Locate the cell with the specified text and output its [x, y] center coordinate. 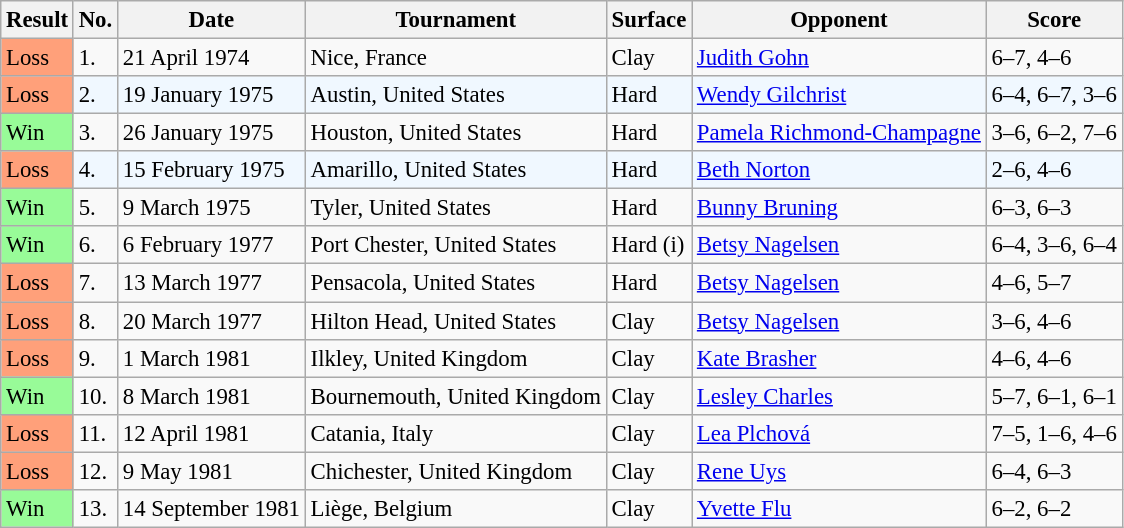
Houston, United States [456, 133]
6. [95, 245]
2–6, 4–6 [1054, 170]
8. [95, 321]
8 March 1981 [211, 396]
6–3, 6–3 [1054, 208]
6–7, 4–6 [1054, 58]
Yvette Flu [840, 509]
12 April 1981 [211, 433]
6 February 1977 [211, 245]
20 March 1977 [211, 321]
Ilkley, United Kingdom [456, 358]
Bunny Bruning [840, 208]
3. [95, 133]
6–4, 3–6, 6–4 [1054, 245]
12. [95, 471]
1 March 1981 [211, 358]
Rene Uys [840, 471]
7. [95, 283]
15 February 1975 [211, 170]
4–6, 5–7 [1054, 283]
9. [95, 358]
Lesley Charles [840, 396]
1. [95, 58]
6–2, 6–2 [1054, 509]
26 January 1975 [211, 133]
Pensacola, United States [456, 283]
11. [95, 433]
9 March 1975 [211, 208]
Liège, Belgium [456, 509]
14 September 1981 [211, 509]
Opponent [840, 20]
Amarillo, United States [456, 170]
5. [95, 208]
Pamela Richmond-Champagne [840, 133]
Hard (i) [648, 245]
3–6, 4–6 [1054, 321]
Kate Brasher [840, 358]
5–7, 6–1, 6–1 [1054, 396]
Catania, Italy [456, 433]
21 April 1974 [211, 58]
Nice, France [456, 58]
2. [95, 95]
Tournament [456, 20]
13 March 1977 [211, 283]
Wendy Gilchrist [840, 95]
Bournemouth, United Kingdom [456, 396]
3–6, 6–2, 7–6 [1054, 133]
10. [95, 396]
6–4, 6–3 [1054, 471]
Date [211, 20]
Judith Gohn [840, 58]
Score [1054, 20]
19 January 1975 [211, 95]
9 May 1981 [211, 471]
Surface [648, 20]
6–4, 6–7, 3–6 [1054, 95]
Beth Norton [840, 170]
Lea Plchová [840, 433]
13. [95, 509]
Chichester, United Kingdom [456, 471]
Result [38, 20]
No. [95, 20]
4–6, 4–6 [1054, 358]
4. [95, 170]
Austin, United States [456, 95]
Port Chester, United States [456, 245]
Hilton Head, United States [456, 321]
Tyler, United States [456, 208]
7–5, 1–6, 4–6 [1054, 433]
